For the text-containing cell, return its midpoint in [x, y] coordinate format. 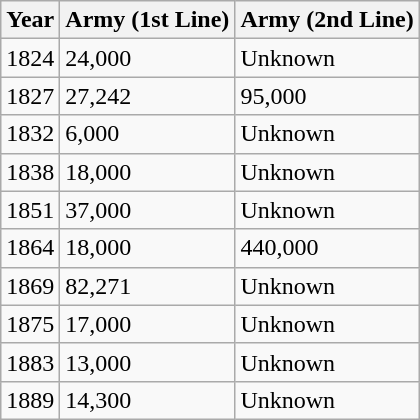
95,000 [327, 96]
14,300 [148, 400]
1838 [30, 172]
1869 [30, 286]
1832 [30, 134]
6,000 [148, 134]
1889 [30, 400]
37,000 [148, 210]
1864 [30, 248]
24,000 [148, 58]
1827 [30, 96]
82,271 [148, 286]
440,000 [327, 248]
Army (1st Line) [148, 20]
Year [30, 20]
17,000 [148, 324]
1875 [30, 324]
1883 [30, 362]
13,000 [148, 362]
Army (2nd Line) [327, 20]
27,242 [148, 96]
1851 [30, 210]
1824 [30, 58]
